Extract the (x, y) coordinate from the center of the cell holding the provided text.  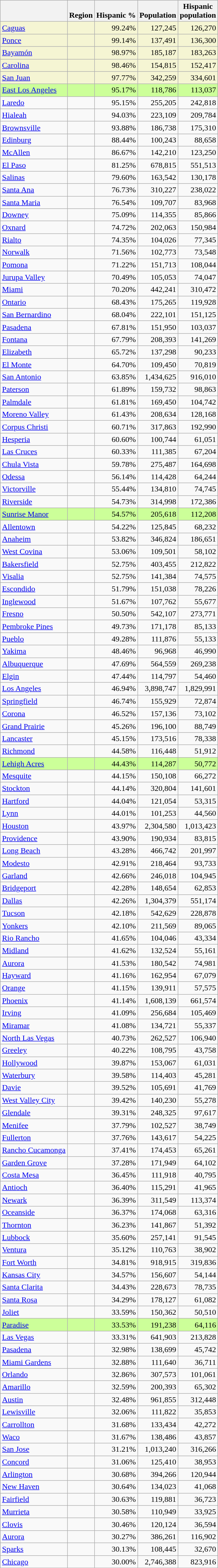
Austin (34, 1400)
114,355 (158, 215)
269,238 (198, 664)
100,243 (158, 140)
Ponce (34, 40)
151,713 (158, 265)
113,374 (198, 1200)
140,230 (158, 1100)
Long Beach (34, 851)
36.23% (116, 1225)
Santa Rosa (34, 1300)
55,161 (198, 950)
65,302 (198, 1387)
Lehigh Acres (34, 764)
102,527 (158, 1125)
159,732 (158, 390)
33,925 (198, 1512)
Norwalk (34, 252)
Fresno (34, 614)
Lancaster (34, 738)
New Haven (34, 1487)
86.67% (116, 152)
134,721 (158, 1025)
111,822 (158, 1412)
46.52% (116, 714)
99.14% (116, 40)
54.73% (116, 502)
386,261 (158, 1537)
Hialeah (34, 115)
75.09% (116, 215)
175,310 (198, 127)
99.24% (116, 28)
105,691 (158, 1088)
42,272 (198, 1425)
67.81% (116, 327)
137,298 (158, 352)
242,818 (198, 103)
111,640 (158, 1362)
32.59% (116, 1387)
Antioch (34, 1188)
394,266 (158, 1474)
44.58% (116, 751)
114,797 (158, 676)
823,916 (198, 1562)
71.22% (116, 265)
70.20% (116, 290)
164,698 (198, 464)
Dallas (34, 901)
132,524 (158, 950)
East Los Angeles (34, 90)
174,453 (158, 1150)
37.28% (116, 1163)
Irving (34, 1013)
43.97% (116, 826)
83,815 (198, 838)
151,038 (158, 589)
78,338 (198, 738)
109,501 (158, 551)
218,464 (158, 863)
55,337 (198, 1025)
Providence (34, 838)
74,047 (198, 277)
Downey (34, 215)
35,853 (198, 1412)
113,037 (198, 90)
307,573 (158, 1375)
169,450 (158, 402)
1,608,139 (158, 1001)
209,784 (198, 115)
Midland (34, 950)
134,810 (158, 489)
142,210 (158, 152)
196,100 (158, 726)
88.44% (116, 140)
Miramar (34, 1025)
127,245 (158, 28)
41,965 (198, 1188)
Pueblo (34, 639)
257,141 (158, 1237)
310,227 (158, 190)
202,063 (158, 227)
44,560 (198, 813)
68,232 (198, 526)
125,410 (158, 1462)
Arlington (34, 1474)
1,304,379 (158, 901)
Modesto (34, 863)
Lynn (34, 813)
36.40% (116, 1188)
314,998 (158, 502)
30.58% (116, 1512)
Paradise (34, 1325)
105,053 (158, 277)
186,738 (158, 127)
30.13% (116, 1549)
30.68% (116, 1474)
32.88% (116, 1362)
151,125 (198, 315)
Stockton (34, 789)
Hayward (34, 976)
39.87% (116, 1063)
97,617 (198, 1113)
121,054 (158, 801)
101,061 (198, 1375)
Escondido (34, 589)
139,911 (158, 988)
76.73% (116, 190)
222,101 (158, 315)
208,393 (158, 339)
172,386 (198, 502)
54.22% (116, 526)
36,723 (198, 1499)
51.67% (116, 602)
41.09% (116, 1013)
30.64% (116, 1487)
Murrieta (34, 1512)
45,742 (198, 1349)
141,867 (158, 1225)
2,304,580 (158, 826)
311,549 (158, 1200)
97.77% (116, 78)
85,866 (198, 215)
Hartford (34, 801)
San Antonio (34, 377)
37.76% (116, 1138)
Bayamón (34, 53)
Springfield (34, 701)
Mesquite (34, 776)
63.85% (116, 377)
Concord (34, 1462)
678,815 (158, 165)
39.42% (116, 1100)
Sunrise Manor (34, 514)
50,510 (198, 1312)
130,178 (198, 178)
45.26% (116, 726)
Region (81, 11)
Thornton (34, 1225)
Salinas (34, 178)
Los Angeles (34, 689)
65.72% (116, 352)
Rancho Cucamonga (34, 1150)
54,460 (198, 676)
564,559 (158, 664)
200,393 (158, 1387)
Corona (34, 714)
Pomona (34, 265)
173,516 (158, 738)
Yakima (34, 651)
59.78% (116, 464)
41.53% (116, 963)
Edinburg (34, 140)
73,548 (198, 252)
90,233 (198, 352)
208,634 (158, 414)
44.14% (116, 789)
40.22% (116, 1050)
Rialto (34, 240)
73,102 (198, 714)
36,711 (198, 1362)
32,670 (198, 1549)
Bakersfield (34, 564)
49.28% (116, 639)
44.43% (116, 764)
66,272 (198, 776)
316,266 (198, 1449)
77,345 (198, 240)
Fullerton (34, 1138)
34.57% (116, 1275)
126,270 (198, 28)
1,434,625 (158, 377)
Davie (34, 1088)
Hispanic % (116, 11)
661,574 (198, 1001)
156,607 (158, 1275)
Amarillo (34, 1387)
542,107 (158, 614)
Greeley (34, 1050)
56.14% (116, 477)
67.79% (116, 339)
West Covina (34, 551)
1,013,423 (198, 826)
41,068 (198, 1487)
San Jose (34, 1449)
McAllen (34, 152)
Odessa (34, 477)
41,769 (198, 1088)
North Las Vegas (34, 1038)
238,022 (198, 190)
64,244 (198, 477)
95.17% (116, 90)
Population (158, 11)
55,133 (198, 639)
89,065 (198, 926)
36.37% (116, 1213)
107,762 (158, 602)
104,945 (198, 876)
40,795 (198, 1175)
138,486 (158, 1437)
95.15% (116, 103)
112,208 (198, 514)
109,450 (158, 365)
190,934 (158, 838)
46.74% (116, 701)
152,417 (198, 65)
61.89% (116, 390)
37.41% (116, 1150)
Fairfield (34, 1499)
58,102 (198, 551)
125,845 (158, 526)
32.98% (116, 1349)
Chula Vista (34, 464)
67,204 (198, 452)
101,253 (158, 813)
Chicago (34, 1562)
32.06% (116, 1412)
Phoenix (34, 1001)
94.03% (116, 115)
39.52% (116, 1088)
West Valley City (34, 1100)
108,044 (198, 265)
Elgin (34, 676)
150,362 (158, 1312)
319,836 (198, 1262)
312,448 (198, 1400)
542,629 (158, 913)
275,487 (158, 464)
442,241 (158, 290)
72,874 (198, 701)
Corpus Christi (34, 427)
118,786 (158, 90)
51.79% (116, 589)
310,472 (198, 290)
256,684 (158, 1013)
San Juan (34, 78)
174,068 (158, 1213)
Sparks (34, 1549)
Orange (34, 988)
30.27% (116, 1537)
88,658 (198, 140)
100,744 (158, 439)
60.60% (116, 439)
74,981 (198, 963)
Paterson (34, 390)
93.88% (116, 127)
Miami Gardens (34, 1362)
98.97% (116, 53)
78,226 (198, 589)
Lubbock (34, 1237)
108,445 (158, 1549)
81.25% (116, 165)
Anaheim (34, 539)
110,949 (158, 1512)
55,677 (198, 602)
39.31% (116, 1113)
46,990 (198, 651)
119,928 (198, 302)
93,733 (198, 863)
37.79% (116, 1125)
105,469 (198, 1013)
62,853 (198, 888)
74,575 (198, 577)
31.21% (116, 1449)
64,116 (198, 1325)
32.48% (116, 1400)
466,742 (158, 851)
49.73% (116, 626)
55.44% (116, 489)
42.91% (116, 863)
120,124 (158, 1524)
43,334 (198, 938)
114,428 (158, 477)
60.71% (116, 427)
33.59% (116, 1312)
64,102 (198, 1163)
44.04% (116, 801)
45,281 (198, 1075)
36.39% (116, 1200)
61.43% (116, 414)
148,654 (158, 888)
Joliet (34, 1312)
111,876 (158, 639)
51,392 (198, 1225)
Newark (34, 1200)
51,912 (198, 751)
106,940 (198, 1038)
31.06% (116, 1462)
60.33% (116, 452)
Orlando (34, 1375)
61.81% (116, 402)
54,144 (198, 1275)
141,384 (158, 577)
Fort Worth (34, 1262)
43.90% (116, 838)
42.26% (116, 901)
55,278 (198, 1100)
38,749 (198, 1125)
96,968 (158, 651)
53,315 (198, 801)
163,542 (158, 178)
68.43% (116, 302)
57,575 (198, 988)
171,949 (158, 1163)
114,287 (158, 764)
1,013,240 (158, 1449)
47.44% (116, 676)
641,903 (158, 1337)
74.35% (116, 240)
91,545 (198, 1237)
Palmdale (34, 402)
551,513 (198, 165)
320,804 (158, 789)
Oceanside (34, 1213)
Garden Grove (34, 1163)
178,127 (158, 1300)
Richmond (34, 751)
183,263 (198, 53)
43,758 (198, 1050)
Victorville (34, 489)
41.15% (116, 988)
Yonkers (34, 926)
67,079 (198, 976)
151,950 (158, 327)
41.16% (116, 976)
88,749 (198, 726)
Pembroke Pines (34, 626)
916,010 (198, 377)
185,187 (158, 53)
223,109 (158, 115)
40.73% (116, 1038)
30.63% (116, 1499)
154,815 (158, 65)
273,771 (198, 614)
143,617 (158, 1138)
Carolina (34, 65)
Santa Maria (34, 202)
42.18% (116, 913)
Las Vegas (34, 1337)
Brownsville (34, 127)
42.66% (116, 876)
104,026 (158, 240)
54,225 (198, 1138)
Albuquerque (34, 664)
246,018 (158, 876)
116,448 (158, 751)
79.60% (116, 178)
115,291 (158, 1188)
Kansas City (34, 1275)
104,046 (158, 938)
32.86% (116, 1375)
110,763 (158, 1250)
43.28% (116, 851)
47.69% (116, 664)
Grand Prairie (34, 726)
108,795 (158, 1050)
33.53% (116, 1325)
34.43% (116, 1287)
211,569 (158, 926)
Clovis (34, 1524)
Glendale (34, 1113)
133,434 (158, 1425)
Waco (34, 1437)
50.50% (116, 614)
61,031 (198, 1063)
78,735 (198, 1287)
61,051 (198, 439)
228,878 (198, 913)
3,898,747 (158, 689)
116,902 (198, 1537)
30.00% (116, 1562)
961,855 (158, 1400)
255,205 (158, 103)
205,618 (158, 514)
34.29% (116, 1300)
1,829,991 (198, 689)
Hesperia (34, 439)
Visalia (34, 577)
Allentown (34, 526)
Las Cruces (34, 452)
68.04% (116, 315)
111,918 (158, 1175)
64.70% (116, 365)
Miami (34, 290)
403,455 (158, 564)
Rio Rancho (34, 938)
48.46% (116, 651)
35.60% (116, 1237)
Fontana (34, 339)
228,673 (158, 1287)
Hispanicpopulation (198, 11)
Elizabeth (34, 352)
Riverside (34, 502)
334,601 (198, 78)
175,265 (158, 302)
85,133 (198, 626)
114,403 (158, 1075)
Santa Ana (34, 190)
63,316 (198, 1213)
70.49% (116, 277)
Caguas (34, 28)
150,108 (158, 776)
918,915 (158, 1262)
83,968 (198, 202)
Menifee (34, 1125)
Ventura (34, 1250)
Houston (34, 826)
Santa Clarita (34, 1287)
45.15% (116, 738)
248,325 (158, 1113)
262,527 (158, 1038)
Costa Mesa (34, 1175)
74,745 (198, 489)
31.67% (116, 1437)
44.15% (116, 776)
109,707 (158, 202)
Waterbury (34, 1075)
41.65% (116, 938)
128,168 (198, 414)
El Monte (34, 365)
102,773 (158, 252)
Tucson (34, 913)
41.62% (116, 950)
157,136 (158, 714)
111,385 (158, 452)
Garland (34, 876)
98.46% (116, 65)
201,997 (198, 851)
65,261 (198, 1150)
342,259 (158, 78)
44.01% (116, 813)
103,037 (198, 327)
134,023 (158, 1487)
36.45% (116, 1175)
153,067 (158, 1063)
43,857 (198, 1437)
Moreno Valley (34, 414)
76.54% (116, 202)
41.14% (116, 1001)
141,269 (198, 339)
213,828 (198, 1337)
Lewisville (34, 1412)
54.57% (116, 514)
53.82% (116, 539)
39.58% (116, 1075)
Laredo (34, 103)
186,651 (198, 539)
Hollywood (34, 1063)
70,819 (198, 365)
61,082 (198, 1300)
42.10% (116, 926)
Inglewood (34, 602)
346,824 (158, 539)
120,944 (198, 1474)
212,822 (198, 564)
41.08% (116, 1025)
Carrollton (34, 1425)
Ontario (34, 302)
38,902 (198, 1250)
155,929 (158, 701)
137,491 (158, 40)
119,881 (158, 1499)
Bridgeport (34, 888)
317,863 (158, 427)
San Bernardino (34, 315)
104,742 (198, 402)
34.81% (116, 1262)
46.94% (116, 689)
38,953 (198, 1462)
33.31% (116, 1337)
35.12% (116, 1250)
138,699 (158, 1349)
Jurupa Valley (34, 277)
191,238 (158, 1325)
136,300 (198, 40)
30.46% (116, 1524)
150,984 (198, 227)
162,954 (158, 976)
36,594 (198, 1524)
141,601 (198, 789)
192,990 (198, 427)
El Paso (34, 165)
42.28% (116, 888)
180,542 (158, 963)
53.06% (116, 551)
98,863 (198, 390)
Oxnard (34, 227)
2,746,388 (158, 1562)
31.68% (116, 1425)
123,250 (198, 152)
50,772 (198, 764)
71.56% (116, 252)
74.72% (116, 227)
551,174 (198, 901)
171,178 (158, 626)
